Pinpoint the cell where the given text exists, returning its [X, Y] midpoint coordinate. 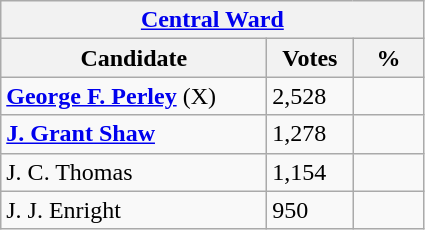
% [388, 58]
Candidate [134, 58]
1,278 [310, 134]
Central Ward [212, 20]
J. Grant Shaw [134, 134]
George F. Perley (X) [134, 96]
1,154 [310, 172]
J. C. Thomas [134, 172]
Votes [310, 58]
950 [310, 210]
2,528 [310, 96]
J. J. Enright [134, 210]
